Return the [x, y] coordinate for the center point of the cell that contains the specified text.  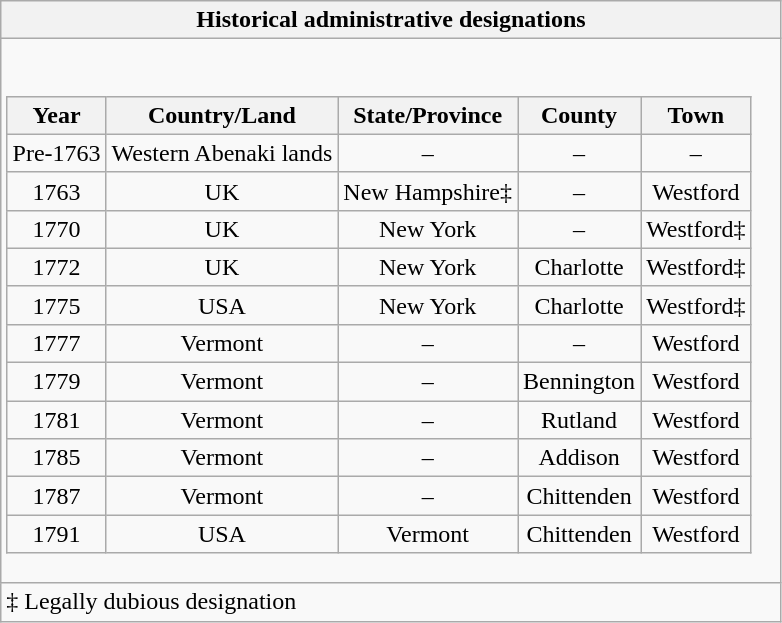
1775 [56, 305]
Country/Land [222, 115]
Rutland [580, 420]
1781 [56, 420]
Pre-1763 [56, 153]
1787 [56, 496]
1772 [56, 267]
County [580, 115]
1785 [56, 458]
Bennington [580, 382]
New Hampshire‡ [428, 191]
State/Province [428, 115]
‡ Legally dubious designation [392, 602]
Year [56, 115]
1777 [56, 343]
Western Abenaki lands [222, 153]
1763 [56, 191]
Historical administrative designations [392, 20]
1779 [56, 382]
Addison [580, 458]
1770 [56, 229]
Town [696, 115]
1791 [56, 534]
